Output the (X, Y) coordinate of the center of the cell containing the given text.  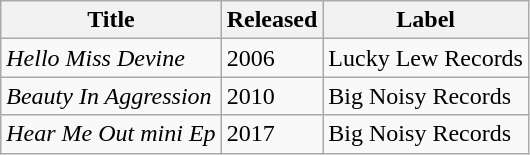
Beauty In Aggression (111, 96)
Title (111, 20)
Hear Me Out mini Ep (111, 134)
2017 (272, 134)
Hello Miss Devine (111, 58)
Lucky Lew Records (426, 58)
Label (426, 20)
Released (272, 20)
2010 (272, 96)
2006 (272, 58)
